Return [x, y] of the center of cell containing provided text 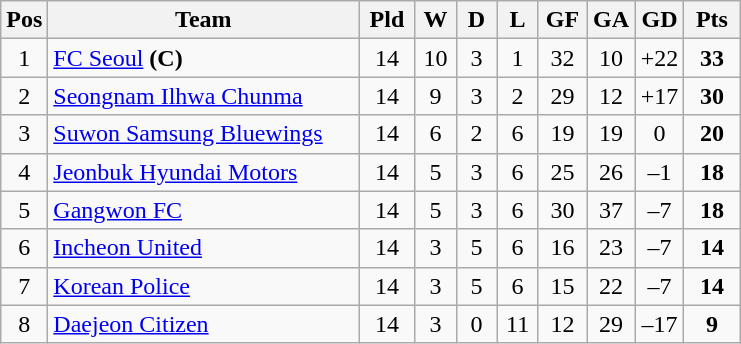
+22 [660, 58]
7 [24, 286]
4 [24, 172]
Seongnam Ilhwa Chunma [204, 96]
GF [562, 20]
Pts [712, 20]
Suwon Samsung Bluewings [204, 134]
33 [712, 58]
FC Seoul (C) [204, 58]
11 [518, 324]
–1 [660, 172]
20 [712, 134]
GA [612, 20]
GD [660, 20]
D [476, 20]
Pld [387, 20]
Incheon United [204, 248]
23 [612, 248]
Daejeon Citizen [204, 324]
Korean Police [204, 286]
25 [562, 172]
Gangwon FC [204, 210]
15 [562, 286]
Team [204, 20]
Jeonbuk Hyundai Motors [204, 172]
Pos [24, 20]
22 [612, 286]
W [436, 20]
37 [612, 210]
8 [24, 324]
+17 [660, 96]
–17 [660, 324]
L [518, 20]
32 [562, 58]
26 [612, 172]
16 [562, 248]
